Scan for the cell matching the given text and deliver its [X, Y] coordinate at center. 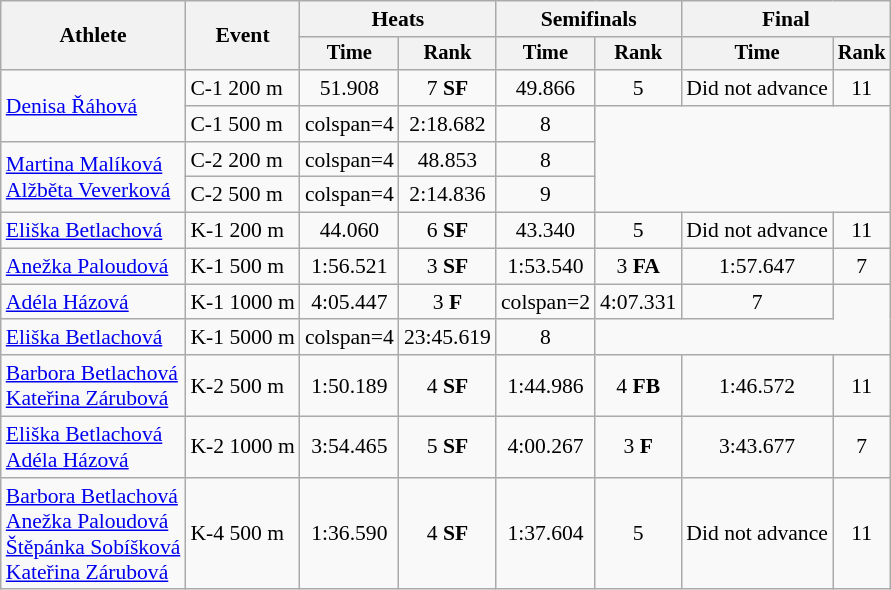
51.908 [350, 88]
Adéla Házová [94, 302]
Event [242, 36]
4 FB [638, 386]
49.866 [546, 88]
Martina MalíkováAlžběta Veverková [94, 178]
K-2 500 m [242, 386]
1:50.189 [350, 386]
44.060 [350, 231]
C-1 200 m [242, 88]
6 SF [448, 231]
K-4 500 m [242, 534]
Barbora BetlachováKateřina Zárubová [94, 386]
Final [786, 19]
4:00.267 [546, 448]
Athlete [94, 36]
K-2 1000 m [242, 448]
1:36.590 [350, 534]
C-1 500 m [242, 124]
1:53.540 [546, 267]
Semifinals [588, 19]
Heats [398, 19]
1:37.604 [546, 534]
Barbora BetlachováAnežka PaloudováŠtěpánka SobíškováKateřina Zárubová [94, 534]
4:07.331 [638, 302]
3 FA [638, 267]
K-1 1000 m [242, 302]
Eliška BetlachováAdéla Házová [94, 448]
2:18.682 [448, 124]
1:46.572 [757, 386]
23:45.619 [448, 338]
Anežka Paloudová [94, 267]
1:57.647 [757, 267]
48.853 [448, 160]
9 [546, 195]
5 SF [448, 448]
7 SF [448, 88]
3:54.465 [350, 448]
Denisa Řáhová [94, 106]
C-2 500 m [242, 195]
43.340 [546, 231]
2:14.836 [448, 195]
K-1 200 m [242, 231]
colspan=2 [546, 302]
K-1 5000 m [242, 338]
3 SF [448, 267]
3:43.677 [757, 448]
1:44.986 [546, 386]
K-1 500 m [242, 267]
4:05.447 [350, 302]
1:56.521 [350, 267]
C-2 200 m [242, 160]
